Capture the cell that displays the provided text and extract its (X, Y) central coordinate. 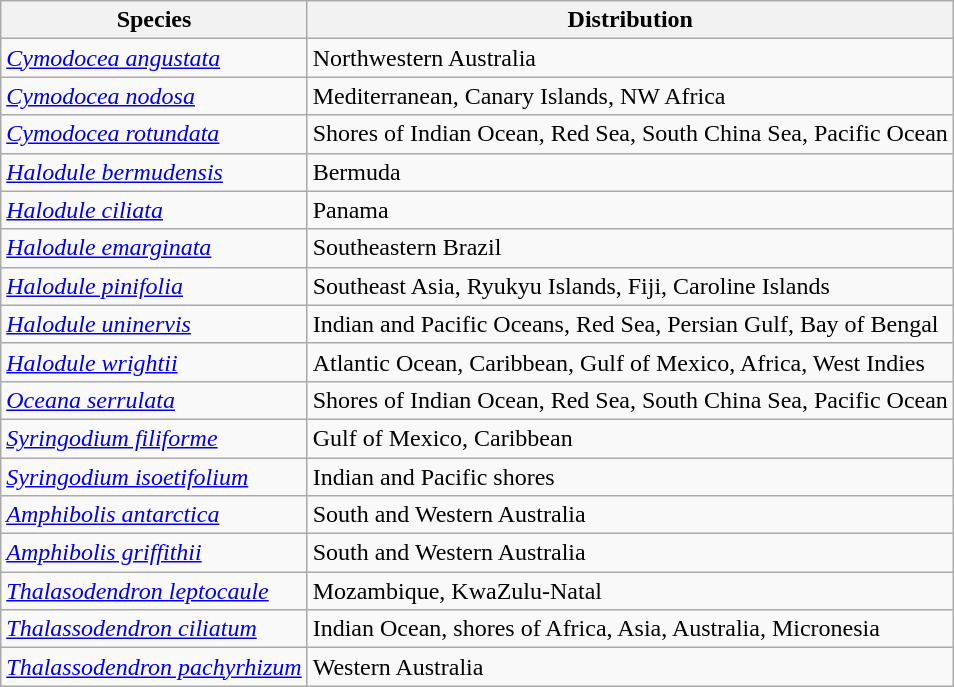
Cymodocea nodosa (154, 96)
Thalassodendron pachyrhizum (154, 667)
Northwestern Australia (630, 58)
Halodule emarginata (154, 248)
Bermuda (630, 172)
Panama (630, 210)
Halodule ciliata (154, 210)
Oceana serrulata (154, 400)
Cymodocea rotundata (154, 134)
Indian and Pacific Oceans, Red Sea, Persian Gulf, Bay of Bengal (630, 324)
Halodule wrightii (154, 362)
Western Australia (630, 667)
Atlantic Ocean, Caribbean, Gulf of Mexico, Africa, West Indies (630, 362)
Halodule uninervis (154, 324)
Amphibolis griffithii (154, 553)
Indian Ocean, shores of Africa, Asia, Australia, Micronesia (630, 629)
Syringodium filiforme (154, 438)
Southeastern Brazil (630, 248)
Mediterranean, Canary Islands, NW Africa (630, 96)
Halodule pinifolia (154, 286)
Mozambique, KwaZulu-Natal (630, 591)
Species (154, 20)
Thalassodendron ciliatum (154, 629)
Syringodium isoetifolium (154, 477)
Indian and Pacific shores (630, 477)
Halodule bermudensis (154, 172)
Thalasodendron leptocaule (154, 591)
Cymodocea angustata (154, 58)
Amphibolis antarctica (154, 515)
Gulf of Mexico, Caribbean (630, 438)
Distribution (630, 20)
Southeast Asia, Ryukyu Islands, Fiji, Caroline Islands (630, 286)
